Search for the cell housing the specified text and yield its [X, Y] center coordinate. 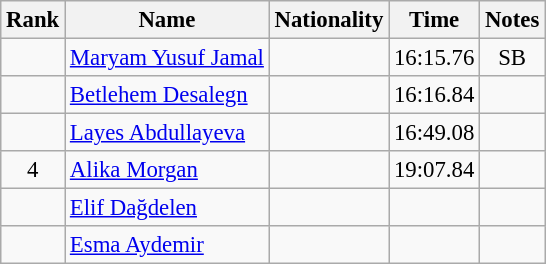
Alika Morgan [168, 170]
Betlehem Desalegn [168, 95]
Elif Dağdelen [168, 208]
Maryam Yusuf Jamal [168, 58]
Name [168, 20]
16:15.76 [434, 58]
19:07.84 [434, 170]
4 [33, 170]
16:49.08 [434, 133]
Nationality [328, 20]
Notes [512, 20]
SB [512, 58]
Rank [33, 20]
Time [434, 20]
Layes Abdullayeva [168, 133]
Esma Aydemir [168, 245]
16:16.84 [434, 95]
